From the cell containing the given text, extract its center point as [X, Y] coordinate. 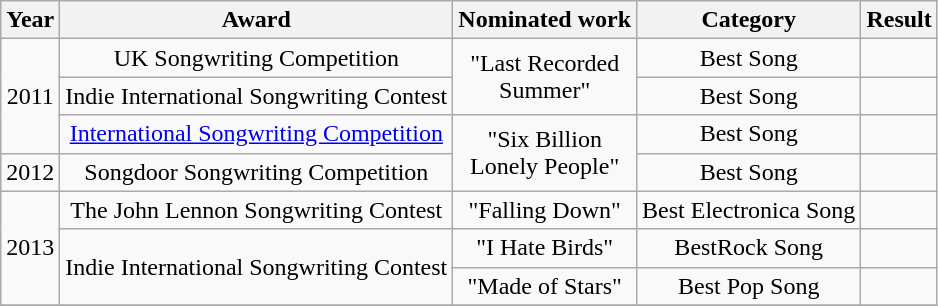
2012 [30, 172]
International Songwriting Competition [256, 134]
2013 [30, 248]
"I Hate Birds" [545, 248]
Best Pop Song [749, 286]
2011 [30, 96]
"Six BillionLonely People" [545, 153]
Year [30, 20]
"Falling Down" [545, 210]
Nominated work [545, 20]
Award [256, 20]
"Made of Stars" [545, 286]
Category [749, 20]
Songdoor Songwriting Competition [256, 172]
The John Lennon Songwriting Contest [256, 210]
BestRock Song [749, 248]
UK Songwriting Competition [256, 58]
"Last RecordedSummer" [545, 77]
Best Electronica Song [749, 210]
Result [899, 20]
